Output the [x, y] coordinate of the center of the cell containing the given text.  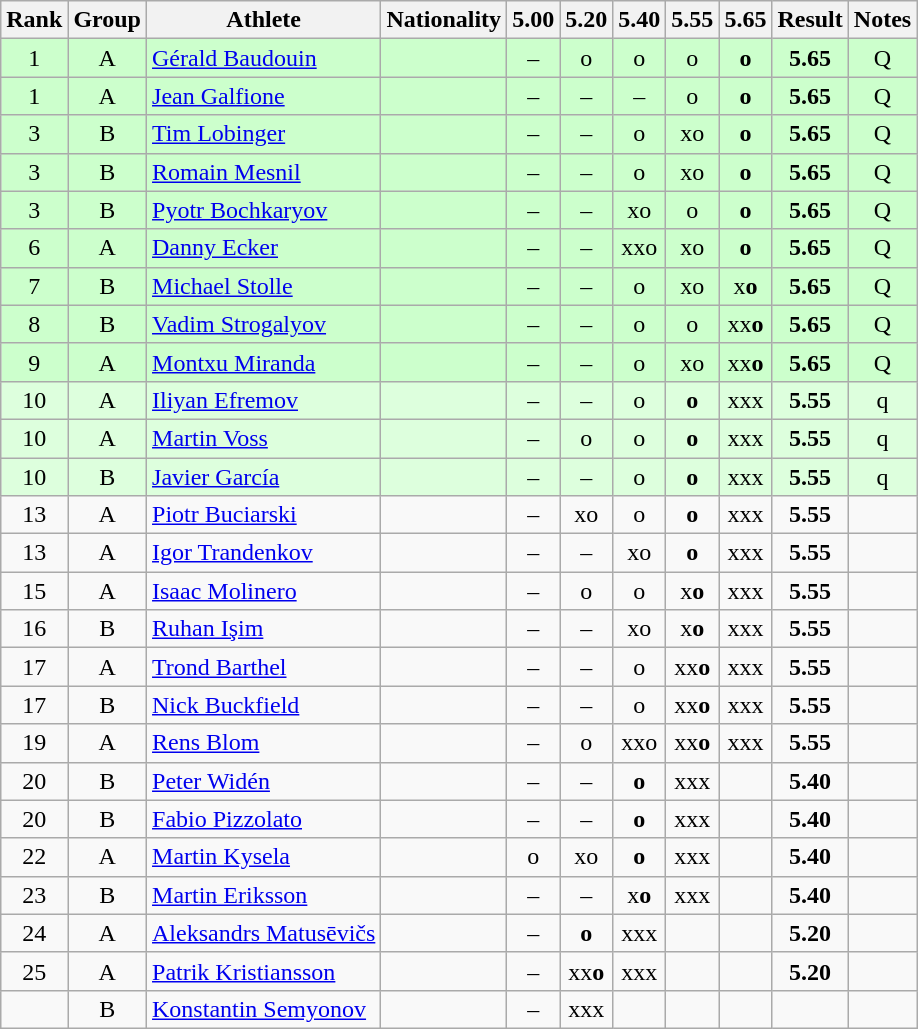
Group [108, 20]
Rank [34, 20]
Jean Galfione [264, 96]
8 [34, 324]
Konstantin Semyonov [264, 1009]
Romain Mesnil [264, 172]
Danny Ecker [264, 248]
Nationality [444, 20]
5.00 [534, 20]
Peter Widén [264, 781]
Iliyan Efremov [264, 400]
7 [34, 286]
Martin Kysela [264, 857]
Michael Stolle [264, 286]
25 [34, 971]
Javier García [264, 477]
24 [34, 933]
Vadim Strogalyov [264, 324]
Patrik Kristiansson [264, 971]
15 [34, 591]
9 [34, 362]
19 [34, 743]
Notes [882, 20]
Piotr Buciarski [264, 515]
Nick Buckfield [264, 705]
23 [34, 895]
Result [810, 20]
Martin Eriksson [264, 895]
Igor Trandenkov [264, 553]
Ruhan Işim [264, 629]
Pyotr Bochkaryov [264, 210]
Gérald Baudouin [264, 58]
Trond Barthel [264, 667]
Aleksandrs Matusēvičs [264, 933]
Fabio Pizzolato [264, 819]
22 [34, 857]
Montxu Miranda [264, 362]
Martin Voss [264, 438]
Athlete [264, 20]
6 [34, 248]
16 [34, 629]
Rens Blom [264, 743]
Isaac Molinero [264, 591]
Tim Lobinger [264, 134]
